Scan for the cell matching the given text and deliver its [x, y] coordinate at center. 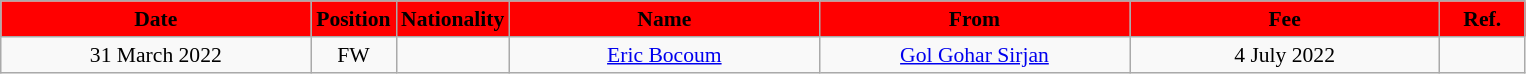
Eric Bocoum [664, 55]
Gol Gohar Sirjan [974, 55]
Ref. [1482, 19]
Name [664, 19]
31 March 2022 [156, 55]
4 July 2022 [1285, 55]
Nationality [452, 19]
Date [156, 19]
Position [354, 19]
Fee [1285, 19]
FW [354, 55]
From [974, 19]
